Identify which cell holds the provided text, then report its [x, y] central coordinate. 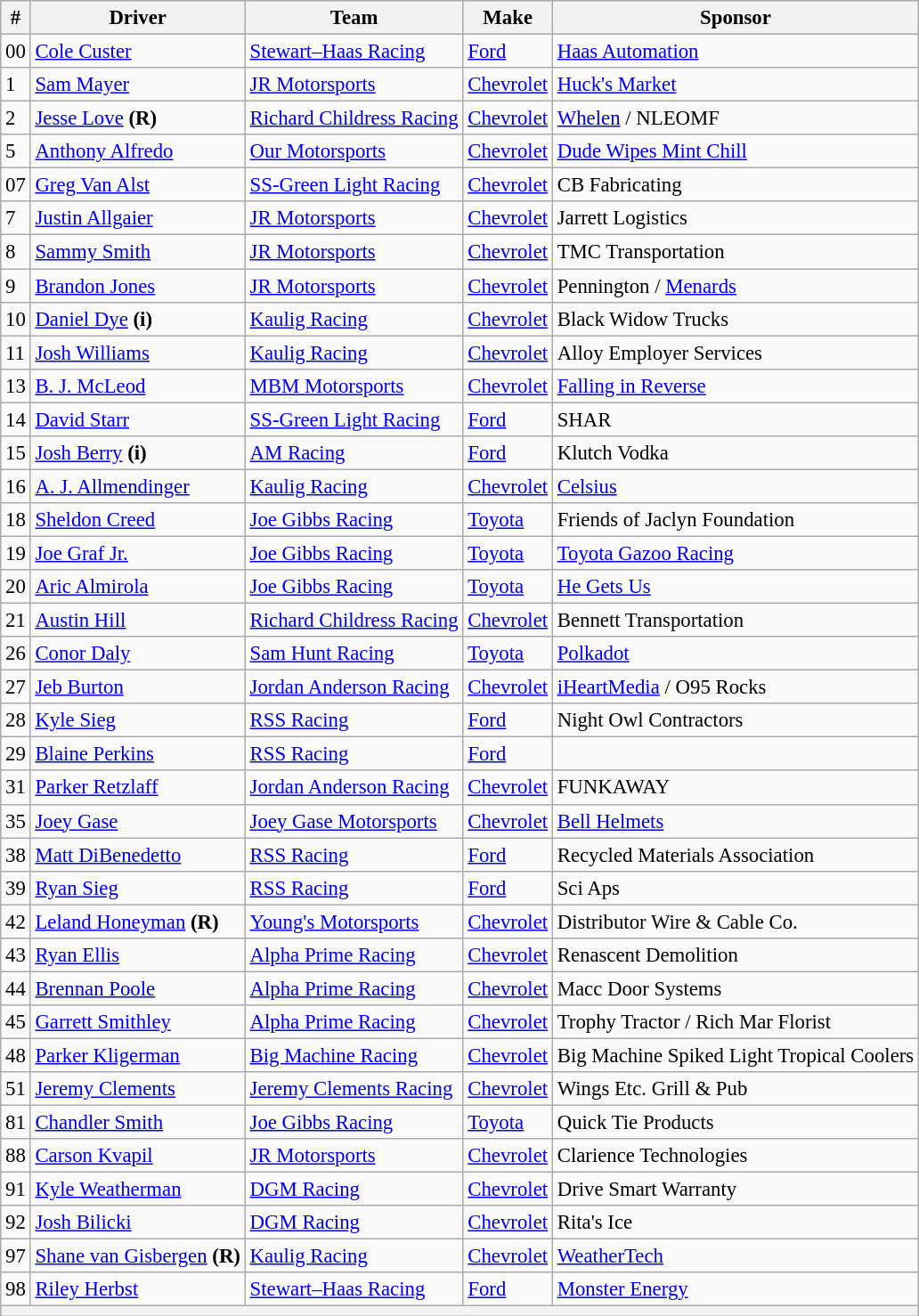
Josh Bilicki [137, 1223]
Justin Allgaier [137, 218]
Quick Tie Products [736, 1123]
Big Machine Racing [354, 1055]
45 [16, 1022]
Chandler Smith [137, 1123]
Parker Kligerman [137, 1055]
Sponsor [736, 18]
Driver [137, 18]
Leland Honeyman (R) [137, 922]
Huck's Market [736, 85]
Toyota Gazoo Racing [736, 553]
Clarience Technologies [736, 1156]
21 [16, 621]
Whelen / NLEOMF [736, 118]
Distributor Wire & Cable Co. [736, 922]
Parker Retzlaff [137, 788]
88 [16, 1156]
13 [16, 386]
19 [16, 553]
AM Racing [354, 453]
7 [16, 218]
Rita's Ice [736, 1223]
Young's Motorsports [354, 922]
MBM Motorsports [354, 386]
35 [16, 821]
Sam Hunt Racing [354, 654]
5 [16, 151]
Celsius [736, 486]
TMC Transportation [736, 252]
07 [16, 185]
Wings Etc. Grill & Pub [736, 1089]
Team [354, 18]
81 [16, 1123]
Black Widow Trucks [736, 319]
1 [16, 85]
Garrett Smithley [137, 1022]
51 [16, 1089]
20 [16, 587]
Jarrett Logistics [736, 218]
Falling in Reverse [736, 386]
Ryan Sieg [137, 888]
39 [16, 888]
31 [16, 788]
iHeartMedia / O95 Rocks [736, 687]
Sci Aps [736, 888]
Joey Gase [137, 821]
27 [16, 687]
Blaine Perkins [137, 754]
9 [16, 286]
Friends of Jaclyn Foundation [736, 520]
15 [16, 453]
Sam Mayer [137, 85]
00 [16, 52]
SHAR [736, 419]
Bell Helmets [736, 821]
98 [16, 1290]
Big Machine Spiked Light Tropical Coolers [736, 1055]
43 [16, 955]
Anthony Alfredo [137, 151]
Haas Automation [736, 52]
Josh Williams [137, 353]
Recycled Materials Association [736, 855]
Alloy Employer Services [736, 353]
Matt DiBenedetto [137, 855]
18 [16, 520]
10 [16, 319]
Joe Graf Jr. [137, 553]
44 [16, 988]
Dude Wipes Mint Chill [736, 151]
A. J. Allmendinger [137, 486]
8 [16, 252]
Aric Almirola [137, 587]
Bennett Transportation [736, 621]
Brandon Jones [137, 286]
97 [16, 1256]
Riley Herbst [137, 1290]
Monster Energy [736, 1290]
14 [16, 419]
Macc Door Systems [736, 988]
WeatherTech [736, 1256]
Austin Hill [137, 621]
Daniel Dye (i) [137, 319]
Conor Daly [137, 654]
Drive Smart Warranty [736, 1190]
Cole Custer [137, 52]
David Starr [137, 419]
Jeb Burton [137, 687]
48 [16, 1055]
Ryan Ellis [137, 955]
16 [16, 486]
Jeremy Clements Racing [354, 1089]
26 [16, 654]
Sammy Smith [137, 252]
Kyle Sieg [137, 720]
Carson Kvapil [137, 1156]
Kyle Weatherman [137, 1190]
Pennington / Menards [736, 286]
CB Fabricating [736, 185]
2 [16, 118]
Sheldon Creed [137, 520]
92 [16, 1223]
Klutch Vodka [736, 453]
11 [16, 353]
38 [16, 855]
Night Owl Contractors [736, 720]
28 [16, 720]
He Gets Us [736, 587]
Make [508, 18]
B. J. McLeod [137, 386]
91 [16, 1190]
42 [16, 922]
Jeremy Clements [137, 1089]
Jesse Love (R) [137, 118]
Polkadot [736, 654]
Joey Gase Motorsports [354, 821]
Trophy Tractor / Rich Mar Florist [736, 1022]
Our Motorsports [354, 151]
Shane van Gisbergen (R) [137, 1256]
Josh Berry (i) [137, 453]
29 [16, 754]
Greg Van Alst [137, 185]
FUNKAWAY [736, 788]
# [16, 18]
Brennan Poole [137, 988]
Renascent Demolition [736, 955]
